Return the (X, Y) coordinate for the center point of the cell that contains the specified text.  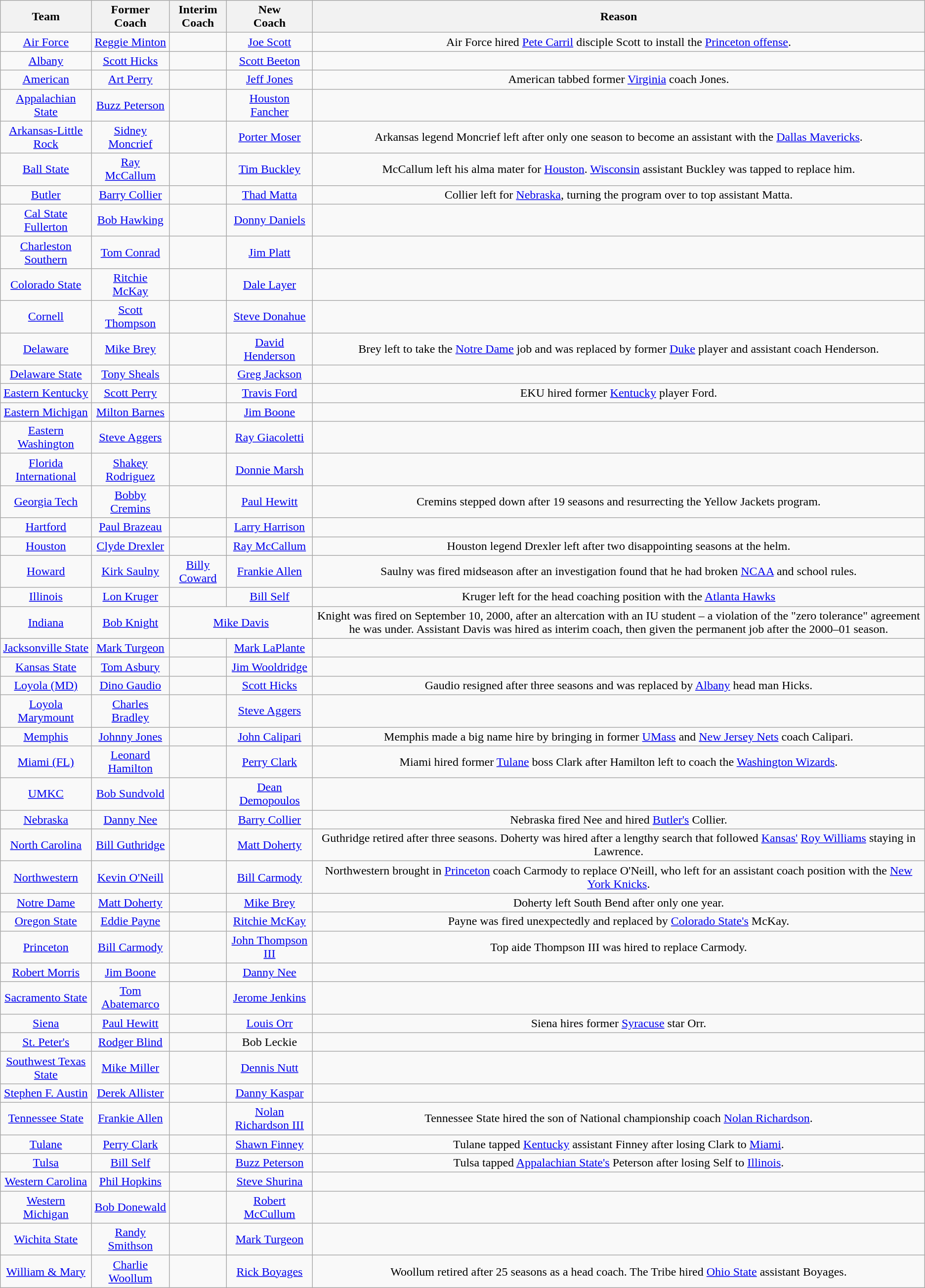
Cremins stepped down after 19 seasons and resurrecting the Yellow Jackets program. (619, 502)
Siena hires former Syracuse star Orr. (619, 1023)
Bob Leckie (269, 1042)
Art Perry (130, 80)
Nebraska (46, 820)
Colorado State (46, 285)
Travis Ford (269, 393)
Air Force hired Pete Carril disciple Scott to install the Princeton offense. (619, 42)
Robert McCullum (269, 1207)
Dennis Nutt (269, 1067)
Jim Wooldridge (269, 666)
Bob Sundvold (130, 794)
Memphis (46, 737)
Gaudio resigned after three seasons and was replaced by Albany head man Hicks. (619, 685)
Arkansas legend Moncrief left after only one season to become an assistant with the Dallas Mavericks. (619, 137)
Woollum retired after 25 seasons as a head coach. The Tribe hired Ohio State assistant Boyages. (619, 1272)
NewCoach (269, 17)
McCallum left his alma mater for Houston. Wisconsin assistant Buckley was tapped to replace him. (619, 169)
Donnie Marsh (269, 469)
Cal State Fullerton (46, 220)
Scott Perry (130, 393)
Kruger left for the head coaching position with the Atlanta Hawks (619, 597)
Tulsa tapped Appalachian State's Peterson after losing Self to Illinois. (619, 1163)
Southwest Texas State (46, 1067)
Hartford (46, 527)
Larry Harrison (269, 527)
Dean Demopoulos (269, 794)
Houston (46, 546)
Princeton (46, 947)
Derek Allister (130, 1093)
John Thompson III (269, 947)
Mike Miller (130, 1067)
Bob Hawking (130, 220)
Tulane (46, 1144)
Charles Bradley (130, 710)
Rodger Blind (130, 1042)
Billy Coward (198, 571)
Albany (46, 61)
Steve Shurina (269, 1182)
Scott Beeton (269, 61)
UMKC (46, 794)
Ray Giacoletti (269, 438)
Randy Smithson (130, 1239)
Tom Abatemarco (130, 998)
Eastern Washington (46, 438)
Bill Guthridge (130, 845)
Howard (46, 571)
Top aide Thompson III was hired to replace Carmody. (619, 947)
American tabbed former Virginia coach Jones. (619, 80)
Lon Kruger (130, 597)
Tennessee State hired the son of National championship coach Nolan Richardson. (619, 1119)
Houston Fancher (269, 105)
Paul Brazeau (130, 527)
Stephen F. Austin (46, 1093)
Indiana (46, 623)
Sacramento State (46, 998)
Jerome Jenkins (269, 998)
Charleston Southern (46, 252)
Robert Morris (46, 972)
Louis Orr (269, 1023)
Oregon State (46, 921)
Rick Boyages (269, 1272)
American (46, 80)
Shawn Finney (269, 1144)
Team (46, 17)
Guthridge retired after three seasons. Doherty was hired after a lengthy search that followed Kansas' Roy Williams staying in Lawrence. (619, 845)
Loyola (MD) (46, 685)
Greg Jackson (269, 374)
Tony Sheals (130, 374)
Tulsa (46, 1163)
Western Carolina (46, 1182)
Northwestern brought in Princeton coach Carmody to replace O'Neill, who left for an assistant coach position with the New York Knicks. (619, 877)
Joe Scott (269, 42)
John Calipari (269, 737)
St. Peter's (46, 1042)
Kansas State (46, 666)
Georgia Tech (46, 502)
Tom Conrad (130, 252)
Sidney Moncrief (130, 137)
Payne was fired unexpectedly and replaced by Colorado State's McKay. (619, 921)
Clyde Drexler (130, 546)
Wichita State (46, 1239)
Eastern Kentucky (46, 393)
Ball State (46, 169)
Brey left to take the Notre Dame job and was replaced by former Duke player and assistant coach Henderson. (619, 349)
Saulny was fired midseason after an investigation found that he had broken NCAA and school rules. (619, 571)
Siena (46, 1023)
Milton Barnes (130, 412)
Jim Platt (269, 252)
Houston legend Drexler left after two disappointing seasons at the helm. (619, 546)
Northwestern (46, 877)
Memphis made a big name hire by bringing in former UMass and New Jersey Nets coach Calipari. (619, 737)
Dino Gaudio (130, 685)
Kirk Saulny (130, 571)
Thad Matta (269, 195)
North Carolina (46, 845)
Miami hired former Tulane boss Clark after Hamilton left to coach the Washington Wizards. (619, 762)
Tom Asbury (130, 666)
Mike Davis (241, 623)
Reggie Minton (130, 42)
Appalachian State (46, 105)
Leonard Hamilton (130, 762)
Arkansas-Little Rock (46, 137)
Johnny Jones (130, 737)
Bob Knight (130, 623)
Illinois (46, 597)
Cornell (46, 316)
Bob Donewald (130, 1207)
InterimCoach (198, 17)
Kevin O'Neill (130, 877)
Florida International (46, 469)
Bobby Cremins (130, 502)
Porter Moser (269, 137)
William & Mary (46, 1272)
Reason (619, 17)
Mark LaPlante (269, 648)
Dale Layer (269, 285)
Jacksonville State (46, 648)
Phil Hopkins (130, 1182)
David Henderson (269, 349)
Western Michigan (46, 1207)
Danny Kaspar (269, 1093)
Collier left for Nebraska, turning the program over to top assistant Matta. (619, 195)
Air Force (46, 42)
Tulane tapped Kentucky assistant Finney after losing Clark to Miami. (619, 1144)
Donny Daniels (269, 220)
Shakey Rodriguez (130, 469)
Nebraska fired Nee and hired Butler's Collier. (619, 820)
Jeff Jones (269, 80)
Notre Dame (46, 903)
Butler (46, 195)
Steve Donahue (269, 316)
Delaware State (46, 374)
EKU hired former Kentucky player Ford. (619, 393)
Tim Buckley (269, 169)
Doherty left South Bend after only one year. (619, 903)
Tennessee State (46, 1119)
Nolan Richardson III (269, 1119)
Eastern Michigan (46, 412)
Delaware (46, 349)
Scott Thompson (130, 316)
Miami (FL) (46, 762)
Loyola Marymount (46, 710)
Eddie Payne (130, 921)
Charlie Woollum (130, 1272)
FormerCoach (130, 17)
